Detect which cell encompasses the target text, then output its (x, y) center coordinate. 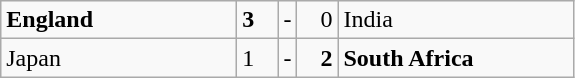
1 (258, 58)
Japan (119, 58)
3 (258, 20)
England (119, 20)
South Africa (456, 58)
0 (318, 20)
2 (318, 58)
India (456, 20)
